Scan for the cell matching the given text and deliver its (x, y) coordinate at center. 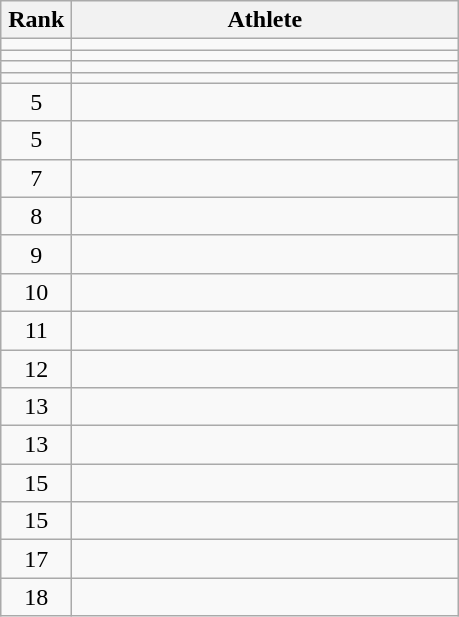
12 (36, 369)
18 (36, 597)
17 (36, 559)
10 (36, 292)
Athlete (265, 20)
11 (36, 330)
9 (36, 254)
7 (36, 178)
8 (36, 216)
Rank (36, 20)
